Detect which cell encompasses the target text, then output its [X, Y] center coordinate. 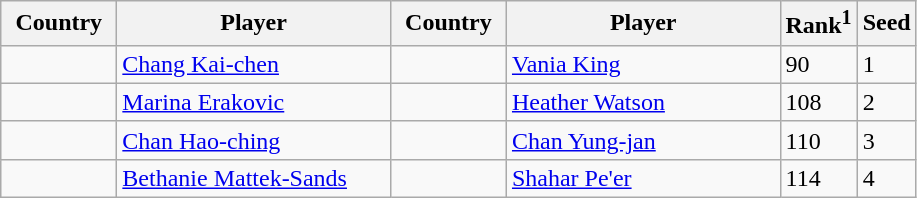
Vania King [643, 64]
108 [818, 102]
2 [886, 102]
Chan Yung-jan [643, 140]
4 [886, 178]
1 [886, 64]
Chang Kai-chen [254, 64]
Rank1 [818, 24]
Chan Hao-ching [254, 140]
Shahar Pe'er [643, 178]
Seed [886, 24]
Marina Erakovic [254, 102]
Heather Watson [643, 102]
114 [818, 178]
110 [818, 140]
3 [886, 140]
90 [818, 64]
Bethanie Mattek-Sands [254, 178]
